Locate the cell with the specified text and output its (x, y) center coordinate. 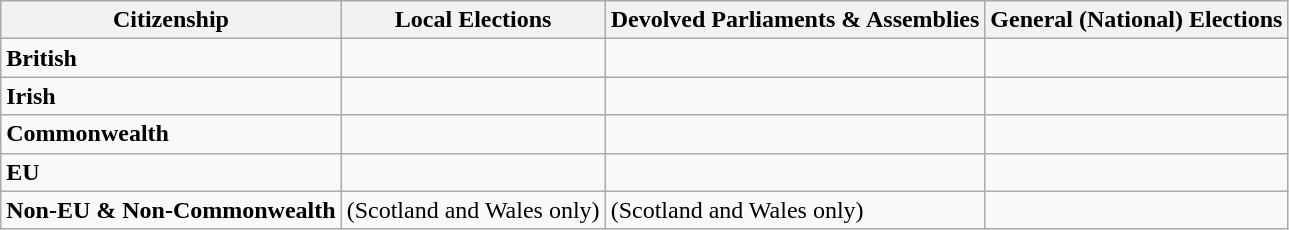
Irish (171, 96)
General (National) Elections (1136, 20)
Devolved Parliaments & Assemblies (795, 20)
Commonwealth (171, 134)
Non-EU & Non-Commonwealth (171, 210)
Citizenship (171, 20)
Local Elections (473, 20)
British (171, 58)
EU (171, 172)
